Extract the [X, Y] coordinate from the center of the cell holding the provided text.  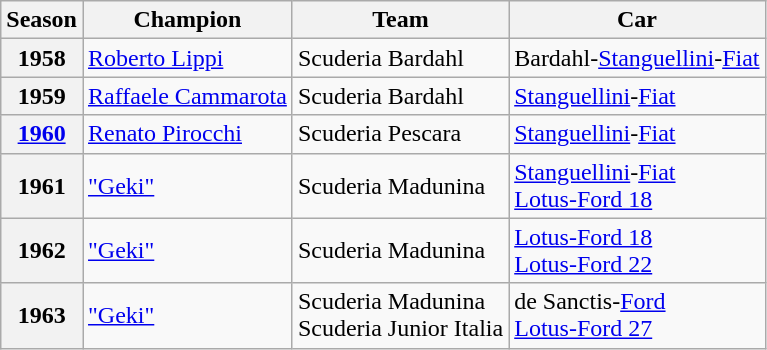
Scuderia MaduninaScuderia Junior Italia [400, 316]
Raffaele Cammarota [187, 96]
Season [42, 20]
Renato Pirocchi [187, 134]
Team [400, 20]
Stanguellini-FiatLotus-Ford 18 [637, 186]
Lotus-Ford 18Lotus-Ford 22 [637, 250]
Bardahl-Stanguellini-Fiat [637, 58]
1963 [42, 316]
1961 [42, 186]
de Sanctis-FordLotus-Ford 27 [637, 316]
Scuderia Pescara [400, 134]
1958 [42, 58]
Roberto Lippi [187, 58]
1960 [42, 134]
Car [637, 20]
Champion [187, 20]
1962 [42, 250]
1959 [42, 96]
